For the text-containing cell, return its midpoint in [x, y] coordinate format. 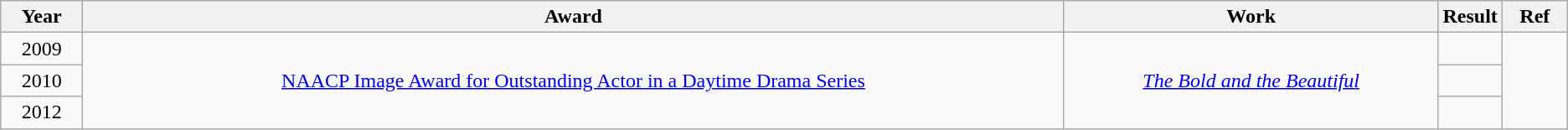
Award [574, 17]
2010 [42, 81]
The Bold and the Beautiful [1251, 81]
2012 [42, 112]
Ref [1534, 17]
2009 [42, 49]
Work [1251, 17]
Result [1470, 17]
NAACP Image Award for Outstanding Actor in a Daytime Drama Series [574, 81]
Year [42, 17]
